Identify which cell holds the provided text, then report its (X, Y) central coordinate. 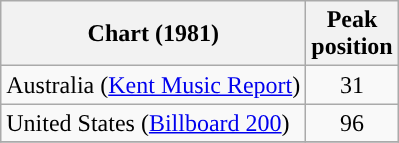
Australia (Kent Music Report) (154, 85)
United States (Billboard 200) (154, 123)
31 (352, 85)
96 (352, 123)
Chart (1981) (154, 34)
Peakposition (352, 34)
